Search for the cell housing the specified text and yield its (X, Y) center coordinate. 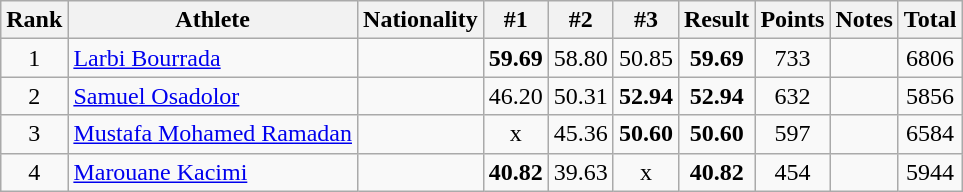
597 (792, 134)
4 (34, 172)
733 (792, 58)
50.85 (646, 58)
#1 (516, 20)
6584 (930, 134)
5856 (930, 96)
Larbi Bourrada (213, 58)
Mustafa Mohamed Ramadan (213, 134)
Rank (34, 20)
39.63 (580, 172)
45.36 (580, 134)
Result (716, 20)
#2 (580, 20)
50.31 (580, 96)
Marouane Kacimi (213, 172)
Total (930, 20)
Nationality (421, 20)
#3 (646, 20)
5944 (930, 172)
58.80 (580, 58)
3 (34, 134)
454 (792, 172)
Points (792, 20)
2 (34, 96)
632 (792, 96)
Notes (864, 20)
1 (34, 58)
46.20 (516, 96)
Samuel Osadolor (213, 96)
Athlete (213, 20)
6806 (930, 58)
